Pinpoint the cell where the given text exists, returning its (x, y) midpoint coordinate. 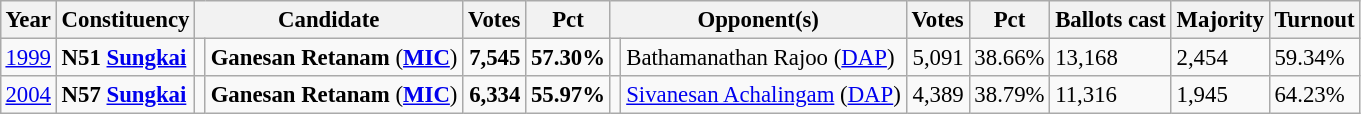
Opponent(s) (758, 20)
Constituency (125, 20)
38.79% (1010, 95)
Sivanesan Achalingam (DAP) (764, 95)
Bathamanathan Rajoo (DAP) (764, 57)
64.23% (1314, 95)
2,454 (1220, 57)
1999 (28, 57)
57.30% (568, 57)
11,316 (1110, 95)
6,334 (494, 95)
2004 (28, 95)
N57 Sungkai (125, 95)
4,389 (938, 95)
N51 Sungkai (125, 57)
55.97% (568, 95)
Majority (1220, 20)
1,945 (1220, 95)
59.34% (1314, 57)
Candidate (329, 20)
Year (28, 20)
13,168 (1110, 57)
Turnout (1314, 20)
5,091 (938, 57)
38.66% (1010, 57)
7,545 (494, 57)
Ballots cast (1110, 20)
